From the cell containing the given text, extract its center point as [X, Y] coordinate. 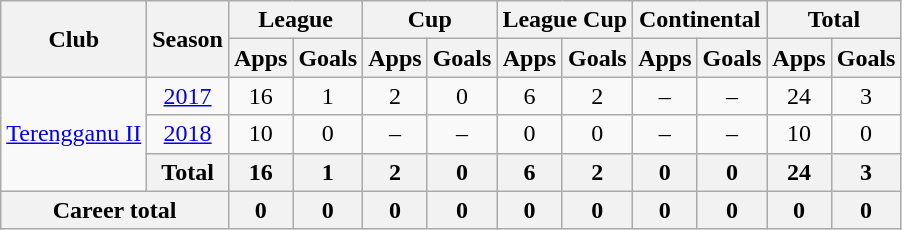
Cup [430, 20]
Continental [700, 20]
Terengganu II [74, 134]
2017 [188, 96]
2018 [188, 134]
Career total [115, 210]
Season [188, 39]
Club [74, 39]
League Cup [565, 20]
League [295, 20]
